Detect which cell encompasses the target text, then output its [x, y] center coordinate. 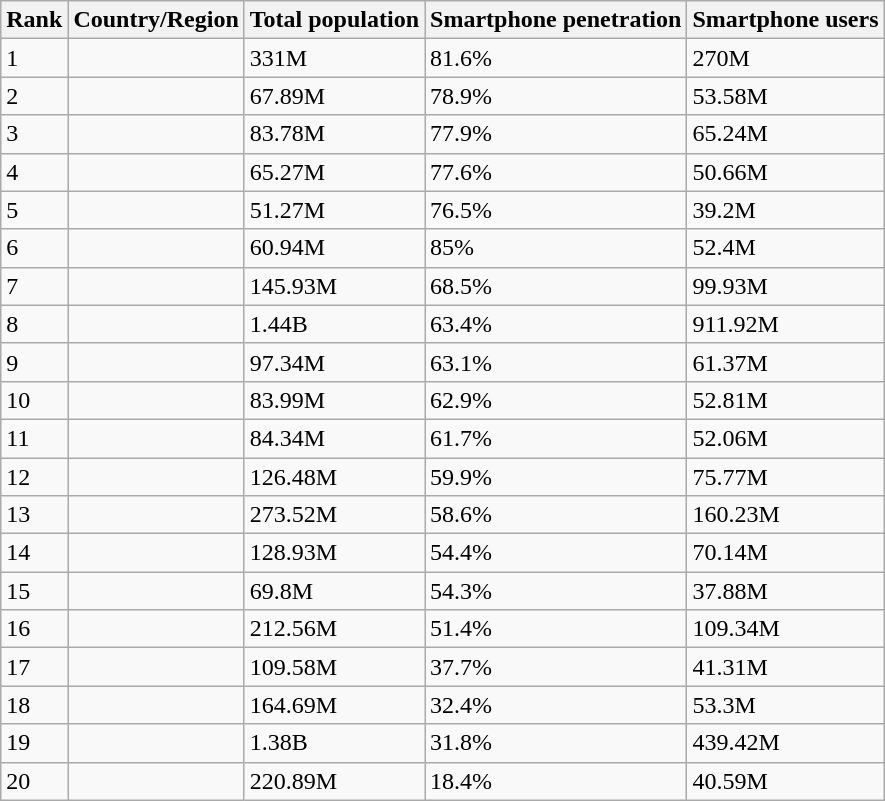
1.44B [334, 324]
54.4% [556, 553]
19 [34, 743]
212.56M [334, 629]
53.3M [786, 705]
145.93M [334, 286]
32.4% [556, 705]
51.27M [334, 210]
10 [34, 400]
16 [34, 629]
52.4M [786, 248]
7 [34, 286]
78.9% [556, 96]
63.1% [556, 362]
5 [34, 210]
81.6% [556, 58]
37.7% [556, 667]
51.4% [556, 629]
3 [34, 134]
Smartphone penetration [556, 20]
99.93M [786, 286]
68.5% [556, 286]
61.7% [556, 438]
85% [556, 248]
15 [34, 591]
50.66M [786, 172]
31.8% [556, 743]
83.78M [334, 134]
1.38B [334, 743]
18 [34, 705]
59.9% [556, 477]
77.6% [556, 172]
53.58M [786, 96]
1 [34, 58]
13 [34, 515]
52.06M [786, 438]
4 [34, 172]
Rank [34, 20]
911.92M [786, 324]
11 [34, 438]
Country/Region [156, 20]
109.58M [334, 667]
54.3% [556, 591]
164.69M [334, 705]
109.34M [786, 629]
52.81M [786, 400]
41.31M [786, 667]
61.37M [786, 362]
160.23M [786, 515]
58.6% [556, 515]
220.89M [334, 781]
40.59M [786, 781]
18.4% [556, 781]
39.2M [786, 210]
20 [34, 781]
37.88M [786, 591]
60.94M [334, 248]
8 [34, 324]
77.9% [556, 134]
128.93M [334, 553]
69.8M [334, 591]
439.42M [786, 743]
270M [786, 58]
331M [334, 58]
62.9% [556, 400]
70.14M [786, 553]
76.5% [556, 210]
9 [34, 362]
273.52M [334, 515]
Smartphone users [786, 20]
83.99M [334, 400]
63.4% [556, 324]
6 [34, 248]
126.48M [334, 477]
67.89M [334, 96]
65.24M [786, 134]
97.34M [334, 362]
75.77M [786, 477]
17 [34, 667]
14 [34, 553]
12 [34, 477]
84.34M [334, 438]
Total population [334, 20]
2 [34, 96]
65.27M [334, 172]
